Determine the [x, y] coordinate at the center of the cell enclosing the given text.  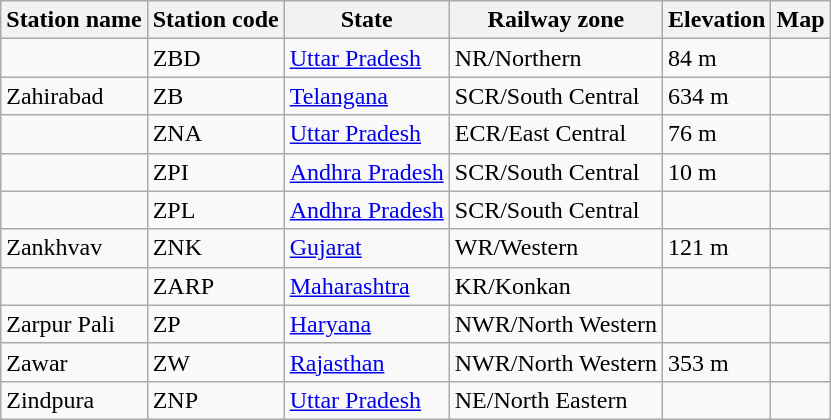
ZARP [216, 286]
Rajasthan [366, 362]
WR/Western [556, 248]
Zawar [74, 362]
ZP [216, 324]
Haryana [366, 324]
Telangana [366, 96]
Railway zone [556, 20]
NR/Northern [556, 58]
ZNA [216, 134]
Map [800, 20]
Gujarat [366, 248]
ZPI [216, 172]
Station code [216, 20]
KR/Konkan [556, 286]
353 m [717, 362]
Zarpur Pali [74, 324]
121 m [717, 248]
ZW [216, 362]
NE/North Eastern [556, 400]
ZNK [216, 248]
Zahirabad [74, 96]
Station name [74, 20]
State [366, 20]
634 m [717, 96]
Zindpura [74, 400]
ZNP [216, 400]
ZBD [216, 58]
ZB [216, 96]
Maharashtra [366, 286]
Elevation [717, 20]
76 m [717, 134]
Zankhvav [74, 248]
84 m [717, 58]
10 m [717, 172]
ECR/East Central [556, 134]
ZPL [216, 210]
